Provide the [X, Y] coordinate of the cell's center where the given text is located.  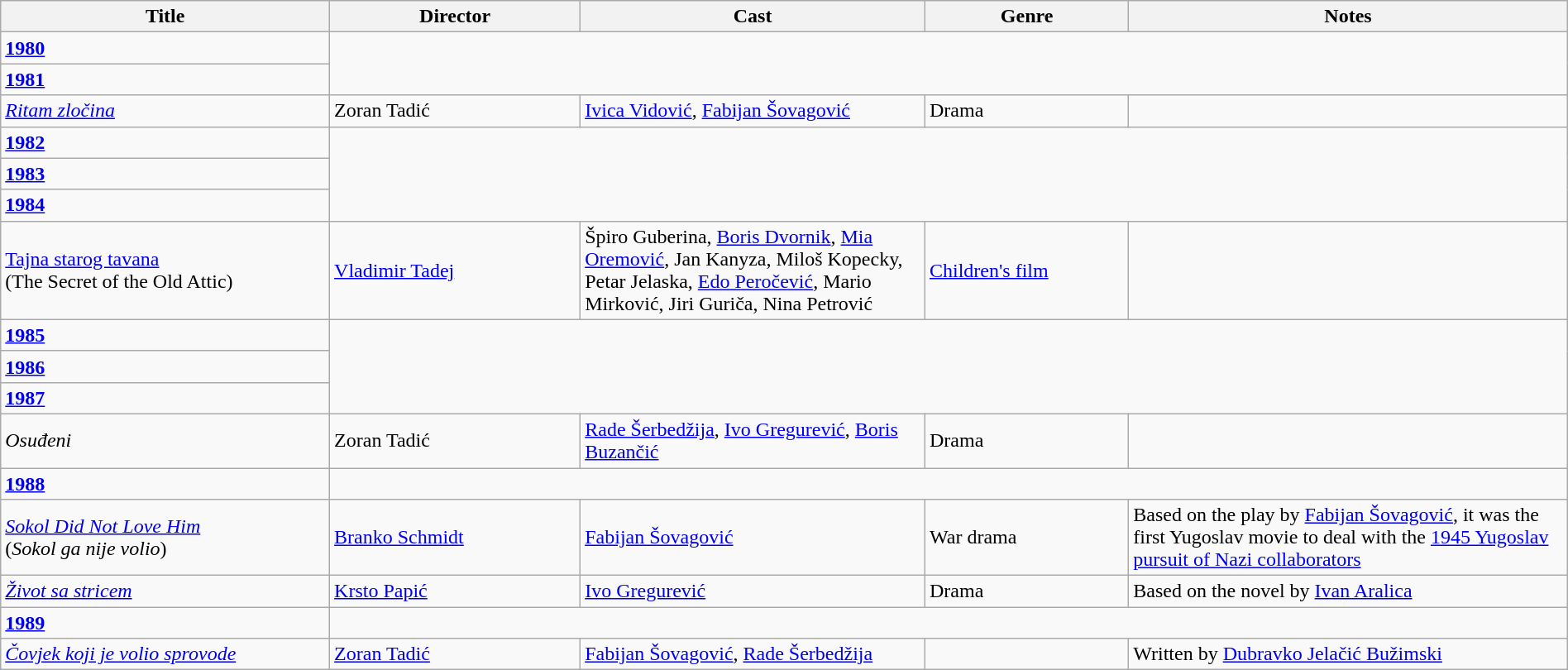
Notes [1348, 17]
Čovjek koji je volio sprovode [165, 654]
Špiro Guberina, Boris Dvornik, Mia Oremović, Jan Kanyza, Miloš Kopecky, Petar Jelaska, Edo Peročević, Mario Mirković, Jiri Guriča, Nina Petrović [753, 270]
Branko Schmidt [455, 538]
1984 [165, 205]
Ivo Gregurević [753, 591]
Based on the play by Fabijan Šovagović, it was the first Yugoslav movie to deal with the 1945 Yugoslav pursuit of Nazi collaborators [1348, 538]
1981 [165, 79]
1985 [165, 335]
Fabijan Šovagović, Rade Šerbedžija [753, 654]
Written by Dubravko Jelačić Bužimski [1348, 654]
Vladimir Tadej [455, 270]
1980 [165, 48]
1988 [165, 484]
Sokol Did Not Love Him(Sokol ga nije volio) [165, 538]
Fabijan Šovagović [753, 538]
1983 [165, 174]
Ritam zločina [165, 111]
Cast [753, 17]
1982 [165, 142]
1989 [165, 623]
1986 [165, 366]
Children's film [1026, 270]
Title [165, 17]
Krsto Papić [455, 591]
Ivica Vidović, Fabijan Šovagović [753, 111]
Genre [1026, 17]
Tajna starog tavana(The Secret of the Old Attic) [165, 270]
Osuđeni [165, 440]
1987 [165, 398]
Rade Šerbedžija, Ivo Gregurević, Boris Buzančić [753, 440]
Director [455, 17]
War drama [1026, 538]
Život sa stricem [165, 591]
Based on the novel by Ivan Aralica [1348, 591]
